Detect which cell encompasses the target text, then output its (x, y) center coordinate. 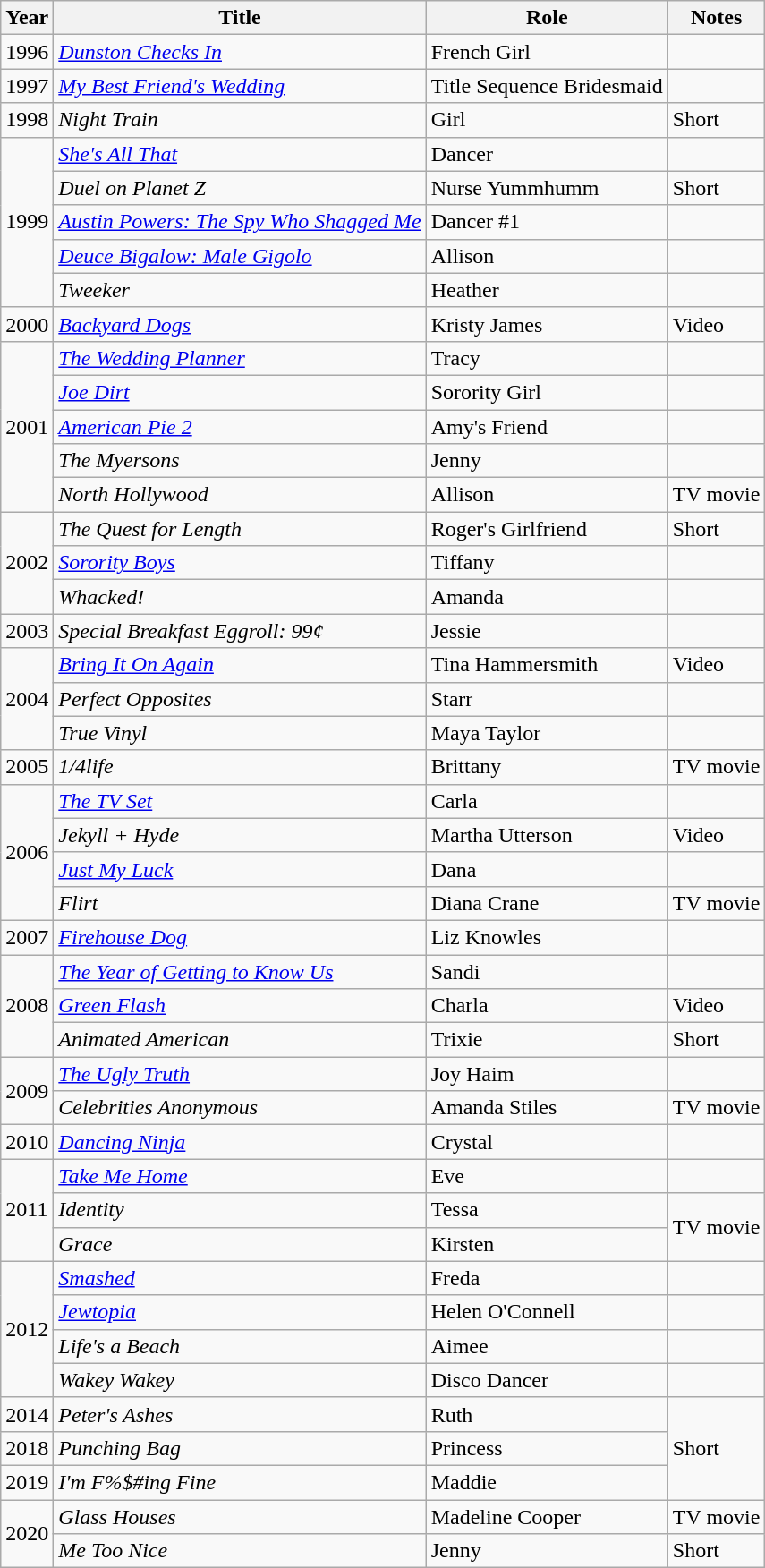
Peter's Ashes (240, 1414)
2019 (27, 1482)
2009 (27, 1091)
Identity (240, 1210)
Sorority Girl (547, 392)
2011 (27, 1210)
Title Sequence Bridesmaid (547, 86)
American Pie 2 (240, 427)
Deuce Bigalow: Male Gigolo (240, 256)
Dancer (547, 154)
Grace (240, 1244)
Glass Houses (240, 1517)
Charla (547, 1006)
Green Flash (240, 1006)
Night Train (240, 120)
Maddie (547, 1482)
1999 (27, 222)
The Ugly Truth (240, 1074)
Martha Utterson (547, 835)
Heather (547, 290)
Smashed (240, 1278)
Diana Crane (547, 903)
Celebrities Anonymous (240, 1108)
North Hollywood (240, 495)
1/4life (240, 767)
Whacked! (240, 597)
2007 (27, 937)
Crystal (547, 1142)
2008 (27, 1005)
Tiffany (547, 563)
1998 (27, 120)
Wakey Wakey (240, 1380)
Dana (547, 869)
2010 (27, 1142)
Joy Haim (547, 1074)
Role (547, 18)
1997 (27, 86)
Maya Taylor (547, 733)
The Quest for Length (240, 529)
My Best Friend's Wedding (240, 86)
Carla (547, 801)
Jekyll + Hyde (240, 835)
Ruth (547, 1414)
Firehouse Dog (240, 937)
2012 (27, 1329)
Tessa (547, 1210)
Dancing Ninja (240, 1142)
Disco Dancer (547, 1380)
The Myersons (240, 461)
Year (27, 18)
Jessie (547, 631)
Joe Dirt (240, 392)
Perfect Opposites (240, 699)
Special Breakfast Eggroll: 99¢ (240, 631)
The Year of Getting to Know Us (240, 971)
Flirt (240, 903)
Amanda (547, 597)
Jewtopia (240, 1312)
Trixie (547, 1040)
Just My Luck (240, 869)
Title (240, 18)
Tracy (547, 358)
2000 (27, 324)
Sorority Boys (240, 563)
She's All That (240, 154)
Life's a Beach (240, 1346)
2018 (27, 1448)
Bring It On Again (240, 665)
Take Me Home (240, 1176)
Girl (547, 120)
Princess (547, 1448)
Me Too Nice (240, 1551)
Madeline Cooper (547, 1517)
Punching Bag (240, 1448)
Sandi (547, 971)
Starr (547, 699)
Notes (716, 18)
Freda (547, 1278)
Helen O'Connell (547, 1312)
True Vinyl (240, 733)
Dunston Checks In (240, 52)
Animated American (240, 1040)
I'm F%$#ing Fine (240, 1482)
Amy's Friend (547, 427)
Kristy James (547, 324)
2006 (27, 852)
2014 (27, 1414)
Brittany (547, 767)
Roger's Girlfriend (547, 529)
The TV Set (240, 801)
The Wedding Planner (240, 358)
2002 (27, 563)
Duel on Planet Z (240, 188)
Liz Knowles (547, 937)
Tina Hammersmith (547, 665)
2003 (27, 631)
Eve (547, 1176)
Tweeker (240, 290)
2001 (27, 426)
2020 (27, 1534)
2005 (27, 767)
2004 (27, 699)
Austin Powers: The Spy Who Shagged Me (240, 222)
Amanda Stiles (547, 1108)
Nurse Yummhumm (547, 188)
Dancer #1 (547, 222)
Backyard Dogs (240, 324)
Aimee (547, 1346)
Kirsten (547, 1244)
French Girl (547, 52)
1996 (27, 52)
